Capture the cell that displays the provided text and extract its [x, y] central coordinate. 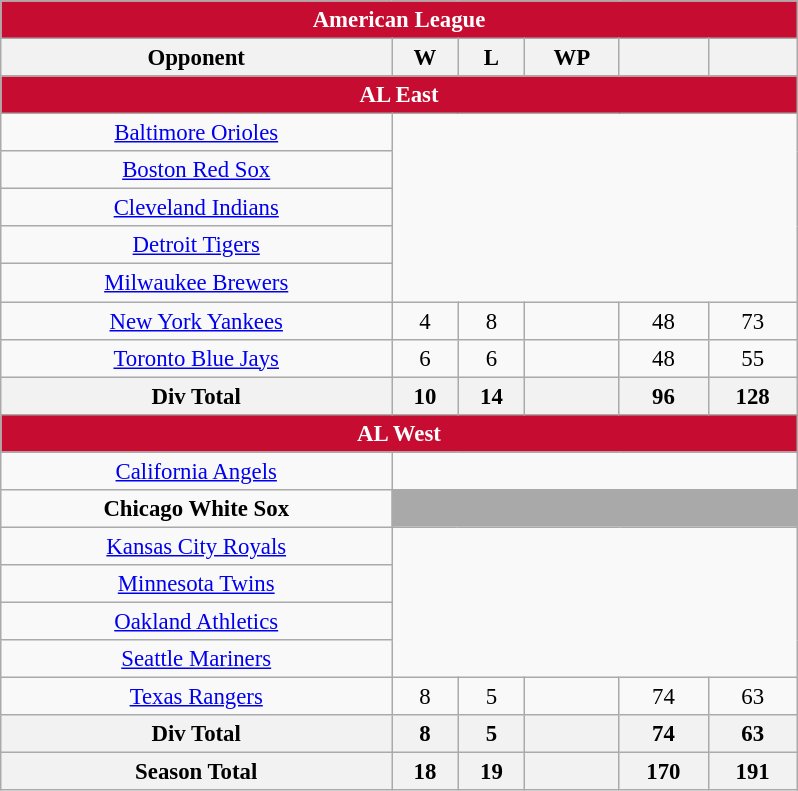
AL West [399, 433]
55 [752, 358]
Chicago White Sox [196, 509]
14 [491, 396]
Minnesota Twins [196, 584]
4 [425, 321]
L [491, 58]
Detroit Tigers [196, 245]
Baltimore Orioles [196, 133]
WP [572, 58]
18 [425, 772]
Seattle Mariners [196, 659]
19 [491, 772]
Oakland Athletics [196, 621]
170 [664, 772]
Texas Rangers [196, 697]
AL East [399, 95]
Opponent [196, 58]
Boston Red Sox [196, 170]
Toronto Blue Jays [196, 358]
73 [752, 321]
American League [399, 20]
W [425, 58]
128 [752, 396]
Season Total [196, 772]
Cleveland Indians [196, 208]
Kansas City Royals [196, 546]
California Angels [196, 471]
191 [752, 772]
96 [664, 396]
10 [425, 396]
New York Yankees [196, 321]
Milwaukee Brewers [196, 283]
